Find where the given text appears and provide that cell's center as [x, y] coordinate. 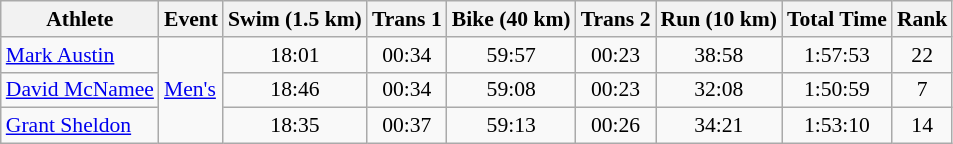
1:53:10 [837, 126]
34:21 [719, 126]
Trans 2 [616, 19]
18:46 [295, 90]
Event [191, 19]
Rank [922, 19]
Run (10 km) [719, 19]
7 [922, 90]
22 [922, 55]
59:57 [512, 55]
Bike (40 km) [512, 19]
38:58 [719, 55]
Mark Austin [80, 55]
59:08 [512, 90]
00:37 [407, 126]
14 [922, 126]
Total Time [837, 19]
00:26 [616, 126]
1:50:59 [837, 90]
Swim (1.5 km) [295, 19]
Athlete [80, 19]
David McNamee [80, 90]
59:13 [512, 126]
18:35 [295, 126]
18:01 [295, 55]
32:08 [719, 90]
Trans 1 [407, 19]
Grant Sheldon [80, 126]
1:57:53 [837, 55]
Men's [191, 90]
